Output the [X, Y] coordinate of the center of the cell containing the given text.  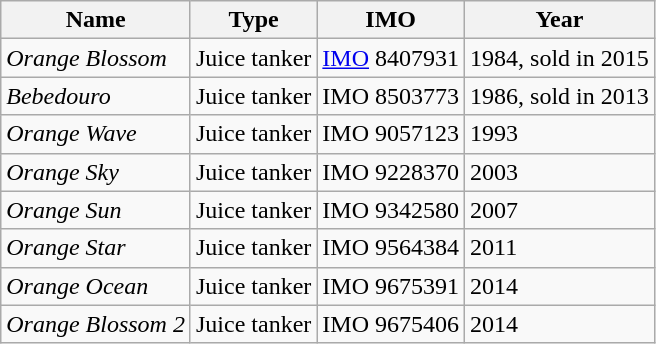
Orange Sun [96, 210]
IMO 9342580 [391, 210]
1984, sold in 2015 [560, 58]
IMO 9228370 [391, 172]
Year [560, 20]
2003 [560, 172]
Orange Sky [96, 172]
Orange Wave [96, 134]
IMO 9057123 [391, 134]
Orange Ocean [96, 286]
IMO 9675391 [391, 286]
IMO 9675406 [391, 324]
IMO 9564384 [391, 248]
2007 [560, 210]
Orange Blossom 2 [96, 324]
2011 [560, 248]
1986, sold in 2013 [560, 96]
Orange Blossom [96, 58]
IMO [391, 20]
Name [96, 20]
Type [253, 20]
1993 [560, 134]
IMO 8407931 [391, 58]
Orange Star [96, 248]
IMO 8503773 [391, 96]
Bebedouro [96, 96]
